From the cell containing the given text, extract its center point as [X, Y] coordinate. 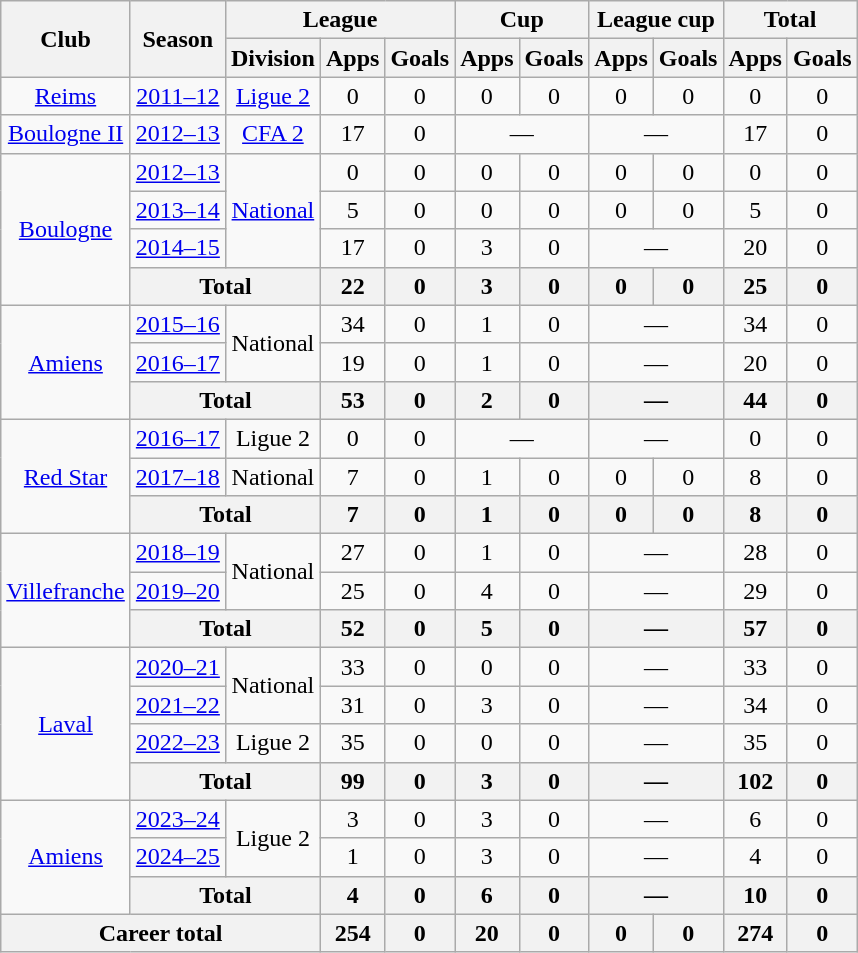
CFA 2 [272, 134]
29 [755, 591]
2024–25 [178, 857]
Career total [161, 933]
League [340, 20]
2018–19 [178, 553]
2011–12 [178, 96]
Boulogne II [66, 134]
2013–14 [178, 210]
2020–21 [178, 667]
57 [755, 629]
28 [755, 553]
10 [755, 895]
2015–16 [178, 324]
2022–23 [178, 743]
44 [755, 400]
254 [352, 933]
2014–15 [178, 248]
2023–24 [178, 819]
99 [352, 781]
Reims [66, 96]
Laval [66, 724]
27 [352, 553]
53 [352, 400]
Villefranche [66, 591]
Boulogne [66, 229]
2021–22 [178, 705]
22 [352, 286]
2017–18 [178, 477]
31 [352, 705]
2019–20 [178, 591]
Red Star [66, 476]
2 [487, 400]
League cup [656, 20]
Club [66, 39]
Season [178, 39]
102 [755, 781]
19 [352, 362]
274 [755, 933]
Division [272, 58]
Cup [522, 20]
52 [352, 629]
